For the text-containing cell, return its midpoint in (X, Y) coordinate format. 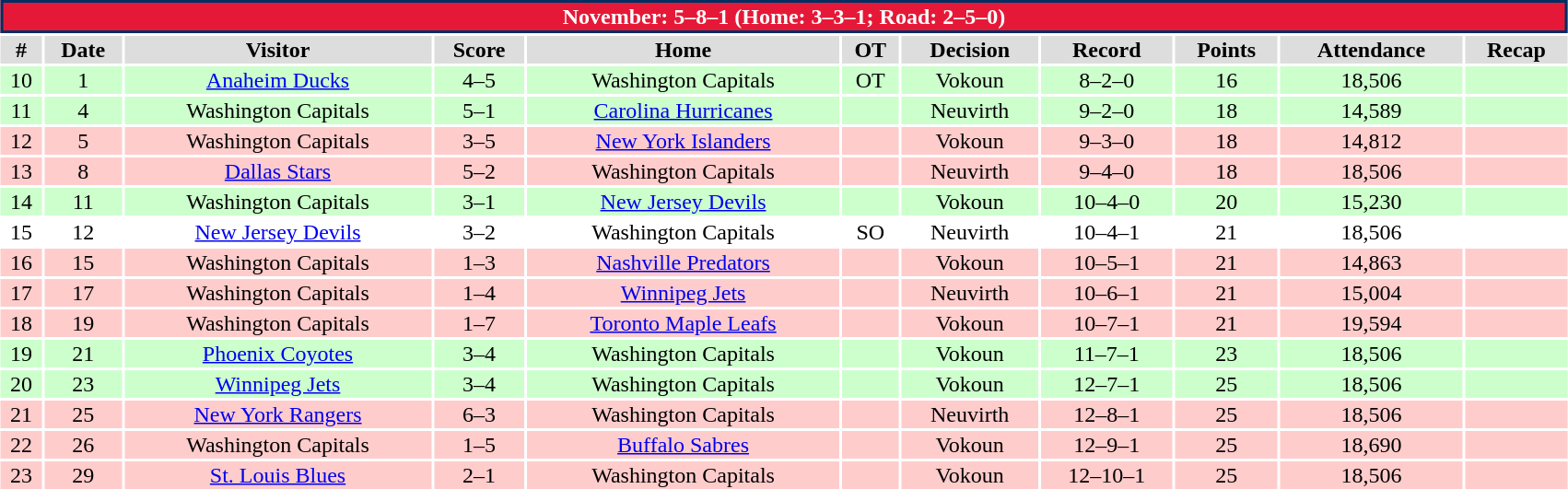
22 (21, 445)
15,004 (1371, 293)
5–2 (479, 171)
10–6–1 (1107, 293)
Points (1226, 50)
11–7–1 (1107, 354)
12–8–1 (1107, 414)
13 (21, 171)
Home (683, 50)
Carolina Hurricanes (683, 111)
1–3 (479, 262)
Anaheim Ducks (277, 80)
2–1 (479, 475)
Recap (1516, 50)
12–7–1 (1107, 384)
SO (871, 232)
9–2–0 (1107, 111)
1 (83, 80)
19,594 (1371, 323)
14,589 (1371, 111)
November: 5–8–1 (Home: 3–3–1; Road: 2–5–0) (784, 17)
3–1 (479, 202)
12–9–1 (1107, 445)
10–5–1 (1107, 262)
4–5 (479, 80)
1–4 (479, 293)
Toronto Maple Leafs (683, 323)
Visitor (277, 50)
Score (479, 50)
14,812 (1371, 141)
12–10–1 (1107, 475)
9–4–0 (1107, 171)
9–3–0 (1107, 141)
Decision (970, 50)
26 (83, 445)
New York Islanders (683, 141)
8–2–0 (1107, 80)
29 (83, 475)
1–5 (479, 445)
8 (83, 171)
3–5 (479, 141)
14 (21, 202)
5 (83, 141)
Attendance (1371, 50)
3–2 (479, 232)
6–3 (479, 414)
New York Rangers (277, 414)
14,863 (1371, 262)
15,230 (1371, 202)
10–7–1 (1107, 323)
Record (1107, 50)
Nashville Predators (683, 262)
18,690 (1371, 445)
10 (21, 80)
Dallas Stars (277, 171)
Phoenix Coyotes (277, 354)
1–7 (479, 323)
10–4–0 (1107, 202)
4 (83, 111)
St. Louis Blues (277, 475)
Date (83, 50)
10–4–1 (1107, 232)
5–1 (479, 111)
Buffalo Sabres (683, 445)
# (21, 50)
